Locate the cell with the specified text and output its (x, y) center coordinate. 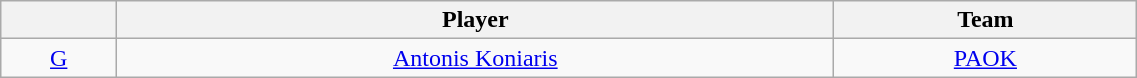
Antonis Koniaris (476, 58)
G (59, 58)
PAOK (986, 58)
Player (476, 20)
Team (986, 20)
